Pinpoint the cell where the given text exists, returning its (x, y) midpoint coordinate. 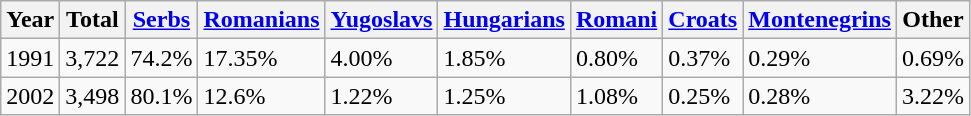
Hungarians (504, 20)
1.22% (382, 96)
0.28% (820, 96)
Year (30, 20)
Serbs (162, 20)
4.00% (382, 58)
Yugoslavs (382, 20)
1.85% (504, 58)
0.69% (932, 58)
Total (92, 20)
Montenegrins (820, 20)
2002 (30, 96)
Croats (703, 20)
3,498 (92, 96)
Romani (616, 20)
1991 (30, 58)
74.2% (162, 58)
3,722 (92, 58)
Romanians (262, 20)
3.22% (932, 96)
0.29% (820, 58)
0.80% (616, 58)
1.08% (616, 96)
17.35% (262, 58)
80.1% (162, 96)
12.6% (262, 96)
0.37% (703, 58)
Other (932, 20)
0.25% (703, 96)
1.25% (504, 96)
